Pinpoint the cell where the given text exists, returning its (X, Y) midpoint coordinate. 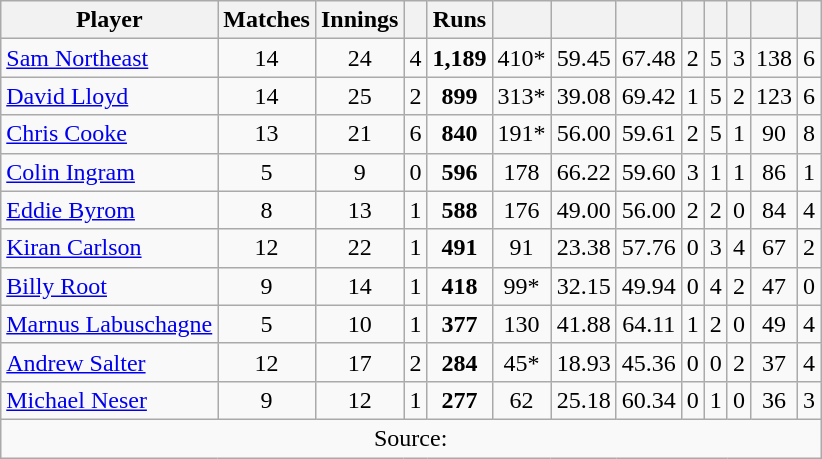
899 (460, 96)
17 (359, 362)
47 (774, 286)
10 (359, 324)
588 (460, 210)
410* (522, 58)
596 (460, 172)
22 (359, 248)
377 (460, 324)
Chris Cooke (110, 134)
191* (522, 134)
49 (774, 324)
Marnus Labuschagne (110, 324)
36 (774, 400)
Matches (267, 20)
45* (522, 362)
138 (774, 58)
Eddie Byrom (110, 210)
64.11 (648, 324)
49.00 (584, 210)
66.22 (584, 172)
284 (460, 362)
67 (774, 248)
130 (522, 324)
99* (522, 286)
32.15 (584, 286)
David Lloyd (110, 96)
37 (774, 362)
313* (522, 96)
491 (460, 248)
Kiran Carlson (110, 248)
90 (774, 134)
418 (460, 286)
60.34 (648, 400)
Sam Northeast (110, 58)
39.08 (584, 96)
67.48 (648, 58)
69.42 (648, 96)
Andrew Salter (110, 362)
57.76 (648, 248)
25.18 (584, 400)
Source: (411, 438)
84 (774, 210)
18.93 (584, 362)
91 (522, 248)
21 (359, 134)
Colin Ingram (110, 172)
23.38 (584, 248)
24 (359, 58)
Player (110, 20)
49.94 (648, 286)
176 (522, 210)
Billy Root (110, 286)
Innings (359, 20)
1,189 (460, 58)
178 (522, 172)
45.36 (648, 362)
62 (522, 400)
840 (460, 134)
25 (359, 96)
41.88 (584, 324)
Runs (460, 20)
86 (774, 172)
59.45 (584, 58)
Michael Neser (110, 400)
59.61 (648, 134)
277 (460, 400)
123 (774, 96)
59.60 (648, 172)
